Extract the [x, y] coordinate from the center of the cell holding the provided text.  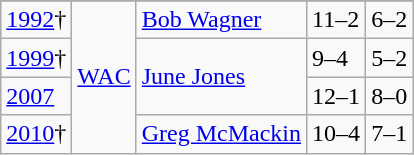
2007 [36, 96]
5–2 [390, 58]
11–2 [336, 20]
Greg McMackin [221, 134]
10–4 [336, 134]
7–1 [390, 134]
June Jones [221, 77]
Bob Wagner [221, 20]
WAC [104, 77]
1999† [36, 58]
1992† [36, 20]
8–0 [390, 96]
12–1 [336, 96]
6–2 [390, 20]
2010† [36, 134]
9–4 [336, 58]
